For the text-containing cell, return its midpoint in [X, Y] coordinate format. 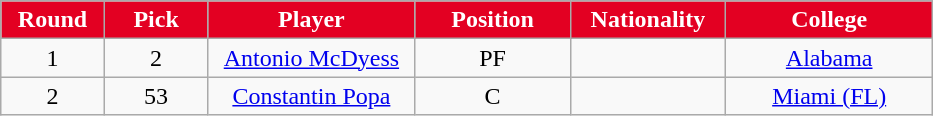
Antonio McDyess [312, 58]
College [830, 20]
1 [53, 58]
53 [156, 96]
Position [492, 20]
Round [53, 20]
Pick [156, 20]
PF [492, 58]
C [492, 96]
Alabama [830, 58]
Constantin Popa [312, 96]
Player [312, 20]
Nationality [648, 20]
Miami (FL) [830, 96]
